Locate the cell with the specified text and output its [x, y] center coordinate. 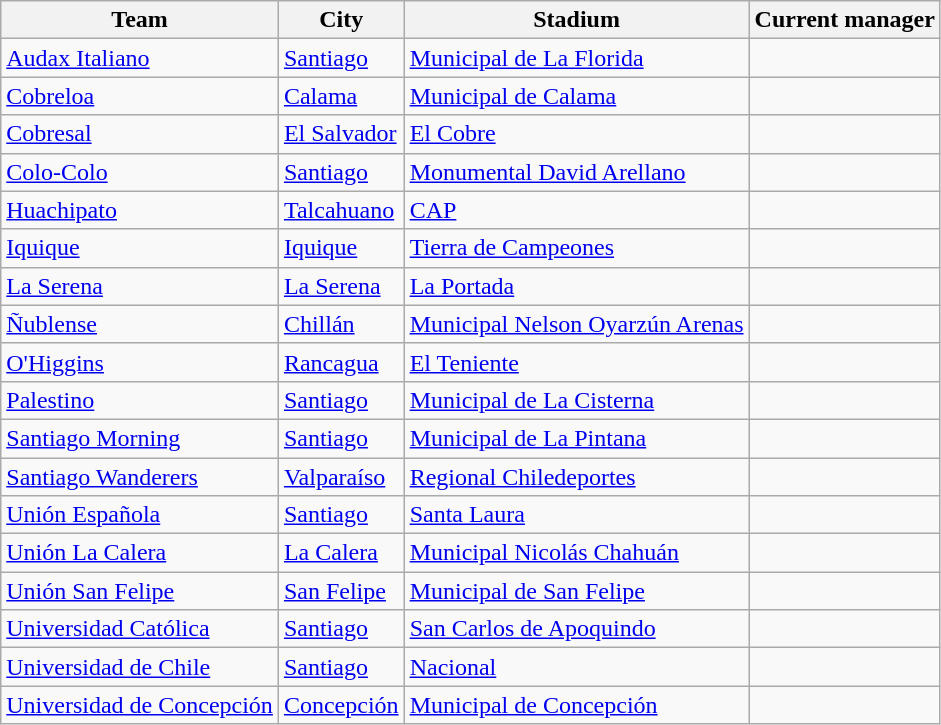
Stadium [576, 20]
Municipal de La Pintana [576, 438]
Santiago Wanderers [140, 477]
CAP [576, 210]
El Salvador [341, 134]
Palestino [140, 400]
Ñublense [140, 324]
Municipal de Concepción [576, 705]
Unión La Calera [140, 553]
Universidad Católica [140, 629]
O'Higgins [140, 362]
Cobresal [140, 134]
Universidad de Chile [140, 667]
City [341, 20]
Unión Española [140, 515]
La Portada [576, 286]
Concepción [341, 705]
Municipal de La Florida [576, 58]
Team [140, 20]
Colo-Colo [140, 172]
Huachipato [140, 210]
Universidad de Concepción [140, 705]
Current manager [844, 20]
Municipal Nicolás Chahuán [576, 553]
Santa Laura [576, 515]
Municipal de La Cisterna [576, 400]
Tierra de Campeones [576, 248]
San Carlos de Apoquindo [576, 629]
Unión San Felipe [140, 591]
Municipal Nelson Oyarzún Arenas [576, 324]
Talcahuano [341, 210]
Nacional [576, 667]
Rancagua [341, 362]
Municipal de Calama [576, 96]
Calama [341, 96]
Valparaíso [341, 477]
Monumental David Arellano [576, 172]
El Teniente [576, 362]
Regional Chiledeportes [576, 477]
La Calera [341, 553]
Santiago Morning [140, 438]
El Cobre [576, 134]
Audax Italiano [140, 58]
Cobreloa [140, 96]
Chillán [341, 324]
Municipal de San Felipe [576, 591]
San Felipe [341, 591]
